Return the [x, y] coordinate for the center point of the cell that contains the specified text.  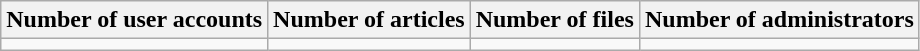
Number of files [554, 20]
Number of articles [370, 20]
Number of user accounts [134, 20]
Number of administrators [779, 20]
